Capture the cell that displays the provided text and extract its (X, Y) central coordinate. 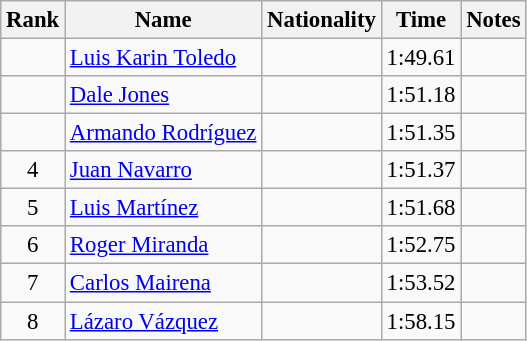
1:58.15 (421, 321)
4 (33, 170)
Lázaro Vázquez (164, 321)
1:51.68 (421, 208)
8 (33, 321)
1:49.61 (421, 58)
Time (421, 20)
Luis Martínez (164, 208)
Juan Navarro (164, 170)
Luis Karin Toledo (164, 58)
Name (164, 20)
Roger Miranda (164, 245)
1:53.52 (421, 283)
Notes (494, 20)
Armando Rodríguez (164, 133)
Nationality (322, 20)
6 (33, 245)
Rank (33, 20)
Dale Jones (164, 95)
1:52.75 (421, 245)
Carlos Mairena (164, 283)
1:51.18 (421, 95)
7 (33, 283)
1:51.37 (421, 170)
1:51.35 (421, 133)
5 (33, 208)
